For the text-containing cell, return its midpoint in (X, Y) coordinate format. 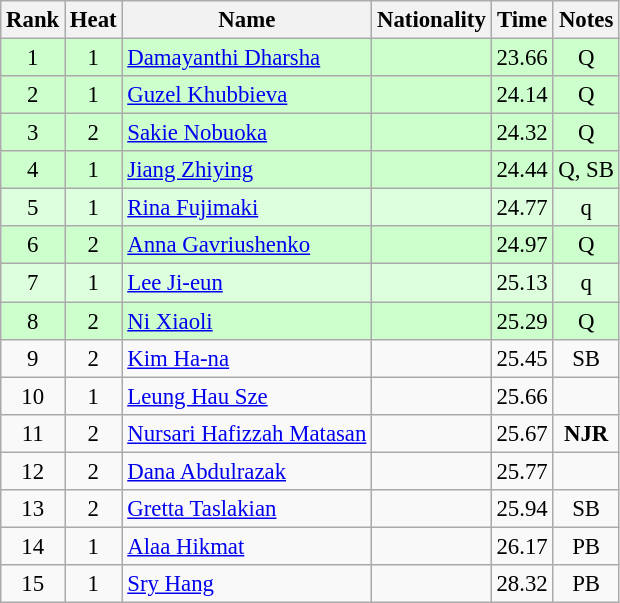
4 (33, 170)
25.13 (522, 283)
NJR (586, 433)
10 (33, 396)
25.94 (522, 509)
12 (33, 471)
Alaa Hikmat (247, 546)
Anna Gavriushenko (247, 245)
3 (33, 133)
25.45 (522, 358)
24.97 (522, 245)
9 (33, 358)
Jiang Zhiying (247, 170)
Guzel Khubbieva (247, 95)
14 (33, 546)
6 (33, 245)
23.66 (522, 58)
Name (247, 20)
15 (33, 584)
11 (33, 433)
28.32 (522, 584)
Q, SB (586, 170)
26.17 (522, 546)
Heat (94, 20)
8 (33, 321)
Rina Fujimaki (247, 208)
Gretta Taslakian (247, 509)
25.67 (522, 433)
Time (522, 20)
13 (33, 509)
Nationality (432, 20)
24.44 (522, 170)
Sry Hang (247, 584)
Leung Hau Sze (247, 396)
Ni Xiaoli (247, 321)
25.77 (522, 471)
Damayanthi Dharsha (247, 58)
25.29 (522, 321)
Dana Abdulrazak (247, 471)
Kim Ha-na (247, 358)
Lee Ji-eun (247, 283)
24.32 (522, 133)
5 (33, 208)
7 (33, 283)
24.14 (522, 95)
Notes (586, 20)
Rank (33, 20)
25.66 (522, 396)
Sakie Nobuoka (247, 133)
24.77 (522, 208)
Nursari Hafizzah Matasan (247, 433)
